Extract the (X, Y) coordinate from the center of the cell holding the provided text.  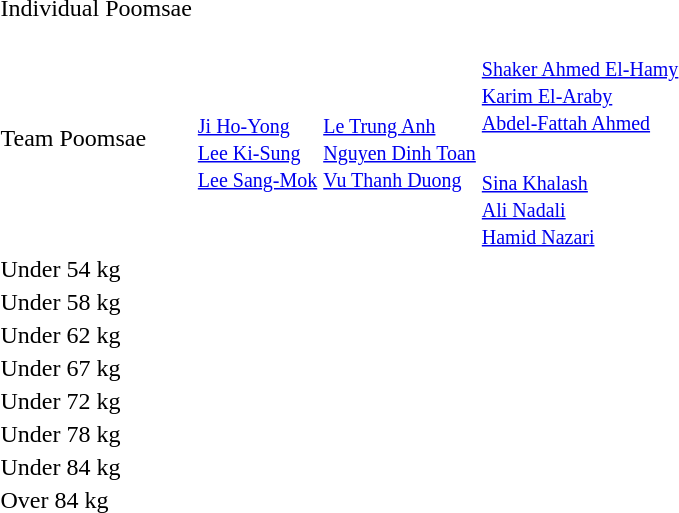
Le Trung AnhNguyen Dinh ToanVu Thanh Duong (400, 138)
Ji Ho-YongLee Ki-SungLee Sang-Mok (257, 138)
